Extract the (X, Y) coordinate from the center of the cell holding the provided text.  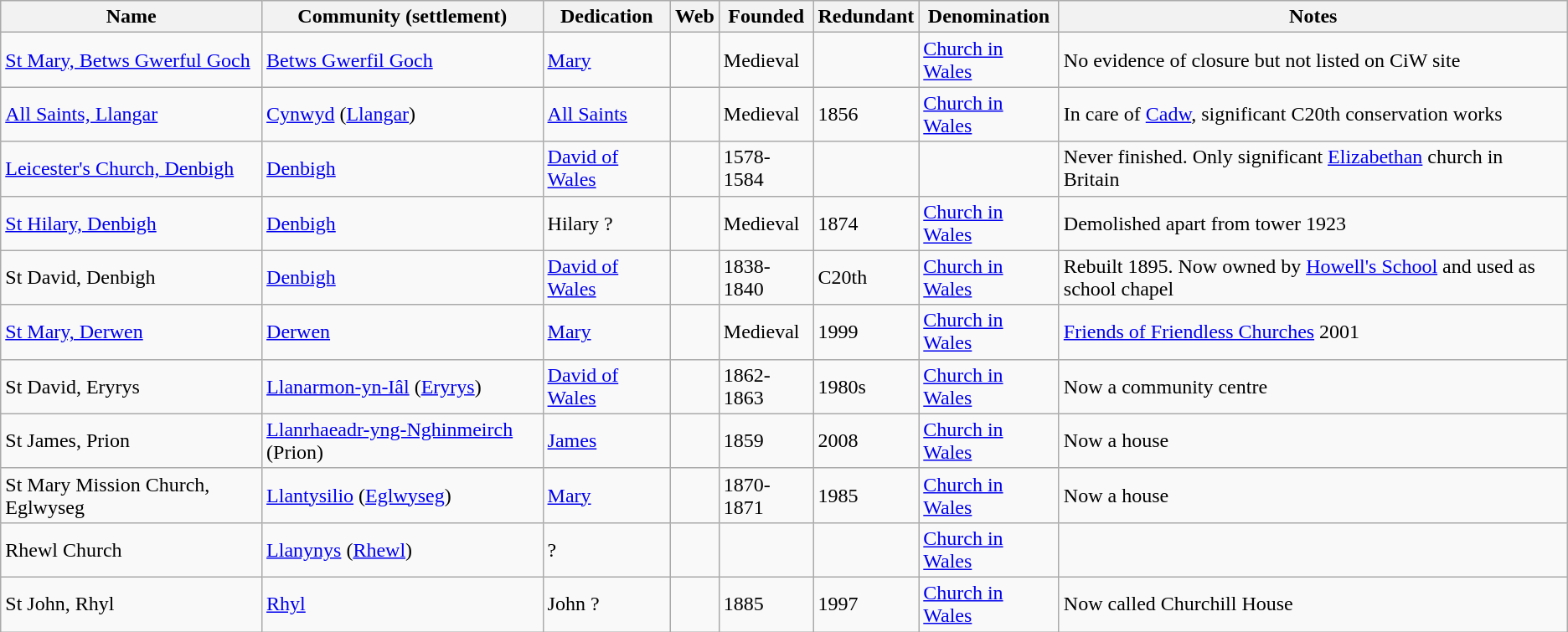
St James, Prion (132, 440)
St David, Denbigh (132, 278)
1885 (766, 604)
St Mary, Betws Gwerful Goch (132, 60)
Leicester's Church, Denbigh (132, 169)
All Saints (606, 114)
1985 (866, 496)
1997 (866, 604)
C20th (866, 278)
Never finished. Only significant Elizabethan church in Britain (1313, 169)
Web (695, 17)
Dedication (606, 17)
1859 (766, 440)
James (606, 440)
Betws Gwerfil Goch (402, 60)
1862-1863 (766, 387)
? (606, 549)
St Mary Mission Church, Eglwyseg (132, 496)
Notes (1313, 17)
Hilary ? (606, 223)
Derwen (402, 331)
John ? (606, 604)
Denomination (989, 17)
St David, Eryrys (132, 387)
Rebuilt 1895. Now owned by Howell's School and used as school chapel (1313, 278)
In care of Cadw, significant C20th conservation works (1313, 114)
St Mary, Derwen (132, 331)
No evidence of closure but not listed on CiW site (1313, 60)
1874 (866, 223)
Demolished apart from tower 1923 (1313, 223)
1578-1584 (766, 169)
Llanrhaeadr-yng-Nghinmeirch (Prion) (402, 440)
Community (settlement) (402, 17)
Now called Churchill House (1313, 604)
St Hilary, Denbigh (132, 223)
Cynwyd (Llangar) (402, 114)
1856 (866, 114)
Rhewl Church (132, 549)
Now a community centre (1313, 387)
2008 (866, 440)
Founded (766, 17)
Redundant (866, 17)
Name (132, 17)
Friends of Friendless Churches 2001 (1313, 331)
Llantysilio (Eglwyseg) (402, 496)
Llanynys (Rhewl) (402, 549)
Llanarmon-yn-Iâl (Eryrys) (402, 387)
1838-1840 (766, 278)
All Saints, Llangar (132, 114)
1999 (866, 331)
Rhyl (402, 604)
St John, Rhyl (132, 604)
1870-1871 (766, 496)
1980s (866, 387)
